Scan for the cell matching the given text and deliver its (X, Y) coordinate at center. 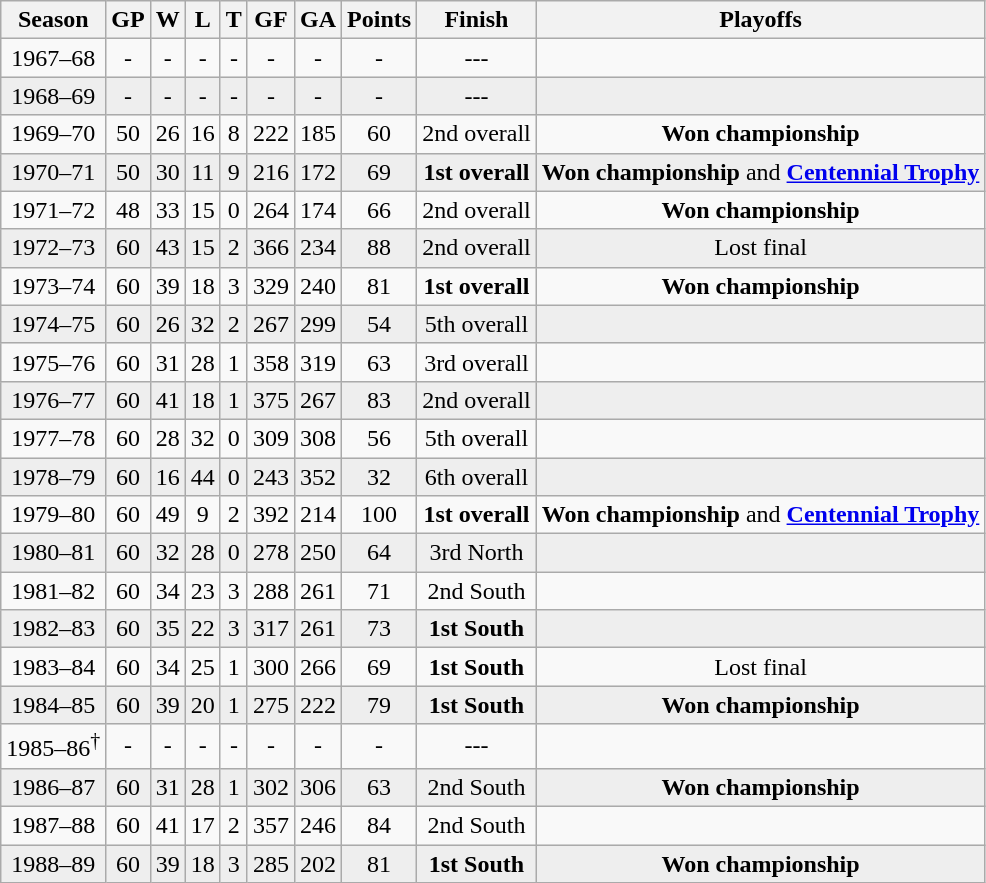
1984–85 (54, 705)
317 (270, 629)
1967–68 (54, 58)
309 (270, 438)
1981–82 (54, 591)
6th overall (477, 477)
8 (234, 134)
48 (128, 210)
285 (270, 864)
1976–77 (54, 400)
1986–87 (54, 787)
49 (168, 515)
306 (318, 787)
1974–75 (54, 324)
L (202, 20)
216 (270, 172)
Season (54, 20)
79 (380, 705)
174 (318, 210)
71 (380, 591)
1987–88 (54, 826)
84 (380, 826)
44 (202, 477)
Finish (477, 20)
240 (318, 286)
1970–71 (54, 172)
299 (318, 324)
30 (168, 172)
1982–83 (54, 629)
3rd overall (477, 362)
214 (318, 515)
266 (318, 667)
185 (318, 134)
56 (380, 438)
329 (270, 286)
22 (202, 629)
73 (380, 629)
GA (318, 20)
366 (270, 248)
1971–72 (54, 210)
172 (318, 172)
308 (318, 438)
1975–76 (54, 362)
1985–86† (54, 746)
35 (168, 629)
302 (270, 787)
357 (270, 826)
33 (168, 210)
3rd North (477, 553)
1983–84 (54, 667)
1977–78 (54, 438)
234 (318, 248)
88 (380, 248)
66 (380, 210)
1980–81 (54, 553)
23 (202, 591)
GP (128, 20)
Points (380, 20)
275 (270, 705)
1979–80 (54, 515)
54 (380, 324)
288 (270, 591)
83 (380, 400)
17 (202, 826)
11 (202, 172)
1968–69 (54, 96)
W (168, 20)
1969–70 (54, 134)
100 (380, 515)
264 (270, 210)
392 (270, 515)
300 (270, 667)
1988–89 (54, 864)
Playoffs (760, 20)
20 (202, 705)
1978–79 (54, 477)
250 (318, 553)
43 (168, 248)
GF (270, 20)
358 (270, 362)
64 (380, 553)
1972–73 (54, 248)
1973–74 (54, 286)
202 (318, 864)
278 (270, 553)
375 (270, 400)
246 (318, 826)
25 (202, 667)
352 (318, 477)
T (234, 20)
243 (270, 477)
319 (318, 362)
